Find where the given text appears and provide that cell's center as [x, y] coordinate. 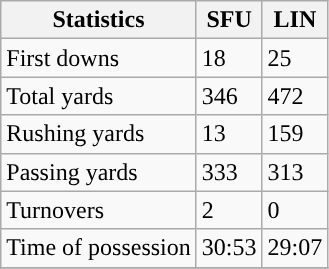
LIN [295, 20]
313 [295, 172]
0 [295, 210]
18 [229, 58]
Rushing yards [99, 134]
13 [229, 134]
First downs [99, 58]
Passing yards [99, 172]
472 [295, 96]
Statistics [99, 20]
333 [229, 172]
159 [295, 134]
Time of possession [99, 248]
Turnovers [99, 210]
29:07 [295, 248]
30:53 [229, 248]
346 [229, 96]
2 [229, 210]
SFU [229, 20]
25 [295, 58]
Total yards [99, 96]
